Search for the cell housing the specified text and yield its [X, Y] center coordinate. 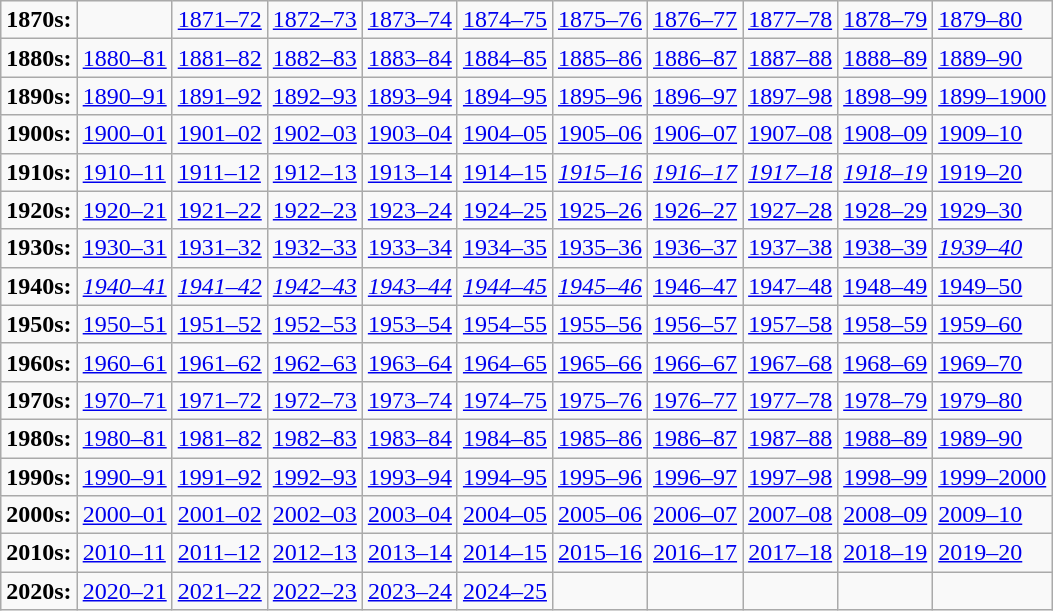
1909–10 [992, 134]
1996–97 [696, 477]
1887–88 [790, 58]
1945–46 [600, 286]
1944–45 [504, 286]
1943–44 [410, 286]
1956–57 [696, 324]
2024–25 [504, 591]
1938–39 [886, 248]
1984–85 [504, 438]
1957–58 [790, 324]
1920s: [39, 210]
1950–51 [124, 324]
1962–63 [314, 362]
2004–05 [504, 515]
1876–77 [696, 20]
1950s: [39, 324]
1935–36 [600, 248]
2015–16 [600, 553]
1995–96 [600, 477]
1971–72 [220, 400]
1885–86 [600, 58]
1981–82 [220, 438]
1989–90 [992, 438]
1906–07 [696, 134]
1940s: [39, 286]
1878–79 [886, 20]
1965–66 [600, 362]
1970s: [39, 400]
2005–06 [600, 515]
1914–15 [504, 172]
1890s: [39, 96]
1978–79 [886, 400]
1972–73 [314, 400]
1901–02 [220, 134]
1899–1900 [992, 96]
1990s: [39, 477]
1920–21 [124, 210]
1921–22 [220, 210]
1960s: [39, 362]
1912–13 [314, 172]
1898–99 [886, 96]
1880–81 [124, 58]
1994–95 [504, 477]
2009–10 [992, 515]
1997–98 [790, 477]
1977–78 [790, 400]
1970–71 [124, 400]
1958–59 [886, 324]
1986–87 [696, 438]
1980–81 [124, 438]
1888–89 [886, 58]
1919–20 [992, 172]
1874–75 [504, 20]
1905–06 [600, 134]
1903–04 [410, 134]
1880s: [39, 58]
1983–84 [410, 438]
2022–23 [314, 591]
1871–72 [220, 20]
1951–52 [220, 324]
1988–89 [886, 438]
1992–93 [314, 477]
1975–76 [600, 400]
2001–02 [220, 515]
1930s: [39, 248]
1889–90 [992, 58]
2000–01 [124, 515]
1924–25 [504, 210]
2020–21 [124, 591]
1979–80 [992, 400]
1928–29 [886, 210]
1881–82 [220, 58]
1966–67 [696, 362]
2017–18 [790, 553]
1882–83 [314, 58]
1929–30 [992, 210]
1960–61 [124, 362]
1870s: [39, 20]
1922–23 [314, 210]
1998–99 [886, 477]
1916–17 [696, 172]
1890–91 [124, 96]
1932–33 [314, 248]
2012–13 [314, 553]
2019–20 [992, 553]
1908–09 [886, 134]
1895–96 [600, 96]
1949–50 [992, 286]
1897–98 [790, 96]
1946–47 [696, 286]
1968–69 [886, 362]
1963–64 [410, 362]
1886–87 [696, 58]
1875–76 [600, 20]
1902–03 [314, 134]
2000s: [39, 515]
1947–48 [790, 286]
2003–04 [410, 515]
1942–43 [314, 286]
1896–97 [696, 96]
2014–15 [504, 553]
1910s: [39, 172]
1991–92 [220, 477]
2002–03 [314, 515]
2023–24 [410, 591]
2013–14 [410, 553]
2021–22 [220, 591]
1884–85 [504, 58]
1900s: [39, 134]
1934–35 [504, 248]
2018–19 [886, 553]
2006–07 [696, 515]
1982–83 [314, 438]
1891–92 [220, 96]
1892–93 [314, 96]
1873–74 [410, 20]
1961–62 [220, 362]
1939–40 [992, 248]
1985–86 [600, 438]
1987–88 [790, 438]
1907–08 [790, 134]
1973–74 [410, 400]
1999–2000 [992, 477]
2010s: [39, 553]
1915–16 [600, 172]
1894–95 [504, 96]
1872–73 [314, 20]
1964–65 [504, 362]
1910–11 [124, 172]
1930–31 [124, 248]
2010–11 [124, 553]
1879–80 [992, 20]
1911–12 [220, 172]
1923–24 [410, 210]
1940–41 [124, 286]
1967–68 [790, 362]
1931–32 [220, 248]
1974–75 [504, 400]
1959–60 [992, 324]
2007–08 [790, 515]
1941–42 [220, 286]
1904–05 [504, 134]
1900–01 [124, 134]
1952–53 [314, 324]
1937–38 [790, 248]
1877–78 [790, 20]
1883–84 [410, 58]
1936–37 [696, 248]
1993–94 [410, 477]
1933–34 [410, 248]
1893–94 [410, 96]
1948–49 [886, 286]
2016–17 [696, 553]
1976–77 [696, 400]
1918–19 [886, 172]
2008–09 [886, 515]
1990–91 [124, 477]
1955–56 [600, 324]
1926–27 [696, 210]
1953–54 [410, 324]
1913–14 [410, 172]
1927–28 [790, 210]
1954–55 [504, 324]
2011–12 [220, 553]
1969–70 [992, 362]
1917–18 [790, 172]
1980s: [39, 438]
1925–26 [600, 210]
2020s: [39, 591]
